Identify which cell holds the provided text, then report its (x, y) central coordinate. 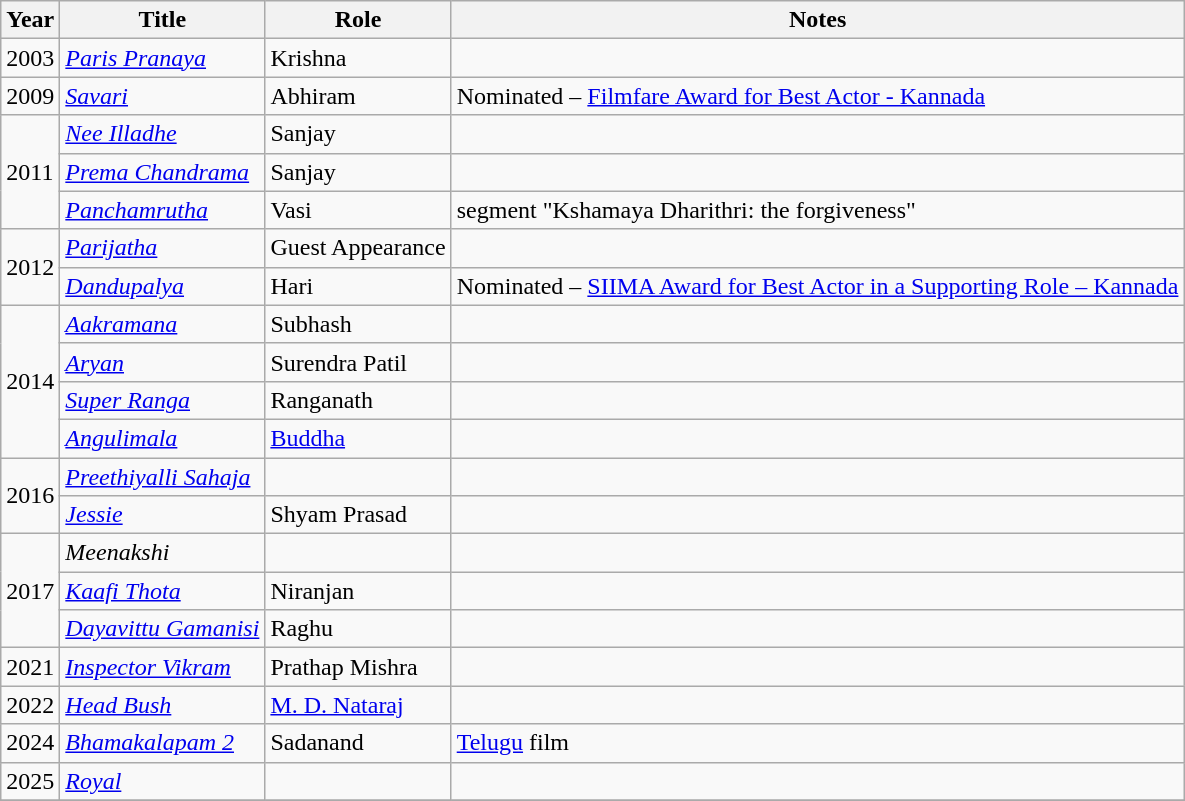
2021 (30, 667)
Guest Appearance (358, 248)
Head Bush (162, 705)
Role (358, 20)
Dayavittu Gamanisi (162, 629)
Preethiyalli Sahaja (162, 477)
Super Ranga (162, 400)
Nominated – Filmfare Award for Best Actor - Kannada (818, 96)
Inspector Vikram (162, 667)
Bhamakalapam 2 (162, 743)
Paris Pranaya (162, 58)
Raghu (358, 629)
Angulimala (162, 438)
Savari (162, 96)
Aakramana (162, 324)
Year (30, 20)
2024 (30, 743)
segment "Kshamaya Dharithri: the forgiveness" (818, 210)
Telugu film (818, 743)
Hari (358, 286)
Jessie (162, 515)
Parijatha (162, 248)
Title (162, 20)
Krishna (358, 58)
Prema Chandrama (162, 172)
2014 (30, 381)
Ranganath (358, 400)
M. D. Nataraj (358, 705)
Kaafi Thota (162, 591)
Nee Illadhe (162, 134)
2003 (30, 58)
Sadanand (358, 743)
2011 (30, 172)
Surendra Patil (358, 362)
Abhiram (358, 96)
Nominated – SIIMA Award for Best Actor in a Supporting Role – Kannada (818, 286)
Panchamrutha (162, 210)
Notes (818, 20)
Royal (162, 781)
Dandupalya (162, 286)
Vasi (358, 210)
Subhash (358, 324)
Prathap Mishra (358, 667)
2009 (30, 96)
Buddha (358, 438)
2022 (30, 705)
Shyam Prasad (358, 515)
Meenakshi (162, 553)
Aryan (162, 362)
2016 (30, 496)
2012 (30, 267)
Niranjan (358, 591)
2025 (30, 781)
2017 (30, 591)
